Identify which cell holds the provided text, then report its (x, y) central coordinate. 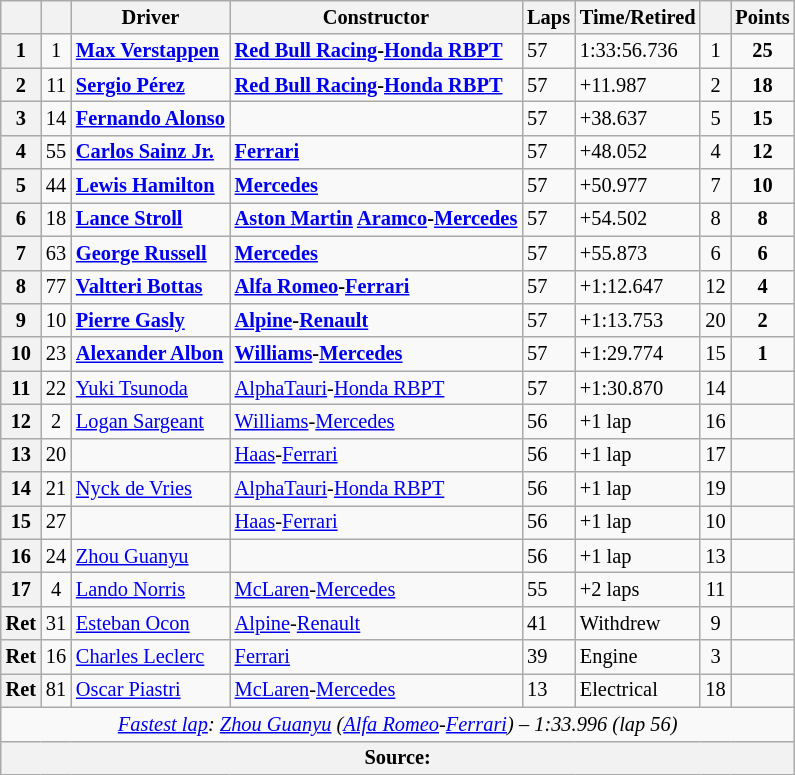
31 (56, 623)
Alfa Romeo-Ferrari (376, 287)
Pierre Gasly (150, 320)
+54.502 (638, 219)
21 (56, 489)
Alexander Albon (150, 354)
27 (56, 522)
Constructor (376, 17)
Nyck de Vries (150, 489)
77 (56, 287)
Engine (638, 657)
Laps (548, 17)
+1:12.647 (638, 287)
+55.873 (638, 253)
39 (548, 657)
63 (56, 253)
Lance Stroll (150, 219)
George Russell (150, 253)
Charles Leclerc (150, 657)
41 (548, 623)
Sergio Pérez (150, 85)
22 (56, 388)
Yuki Tsunoda (150, 388)
Lewis Hamilton (150, 186)
+50.977 (638, 186)
25 (763, 51)
Time/Retired (638, 17)
+48.052 (638, 152)
Esteban Ocon (150, 623)
Electrical (638, 690)
23 (56, 354)
Valtteri Bottas (150, 287)
19 (715, 489)
+1:29.774 (638, 354)
Driver (150, 17)
Carlos Sainz Jr. (150, 152)
Zhou Guanyu (150, 556)
Fastest lap: Zhou Guanyu (Alfa Romeo-Ferrari) – 1:33.996 (lap 56) (398, 724)
+2 laps (638, 589)
+38.637 (638, 118)
Lando Norris (150, 589)
+1:13.753 (638, 320)
1:33:56.736 (638, 51)
Source: (398, 758)
Aston Martin Aramco-Mercedes (376, 219)
44 (56, 186)
+11.987 (638, 85)
Withdrew (638, 623)
+1:30.870 (638, 388)
Logan Sargeant (150, 421)
81 (56, 690)
Fernando Alonso (150, 118)
Points (763, 17)
24 (56, 556)
Oscar Piastri (150, 690)
Max Verstappen (150, 51)
